Determine the (x, y) coordinate at the center of the cell enclosing the given text.  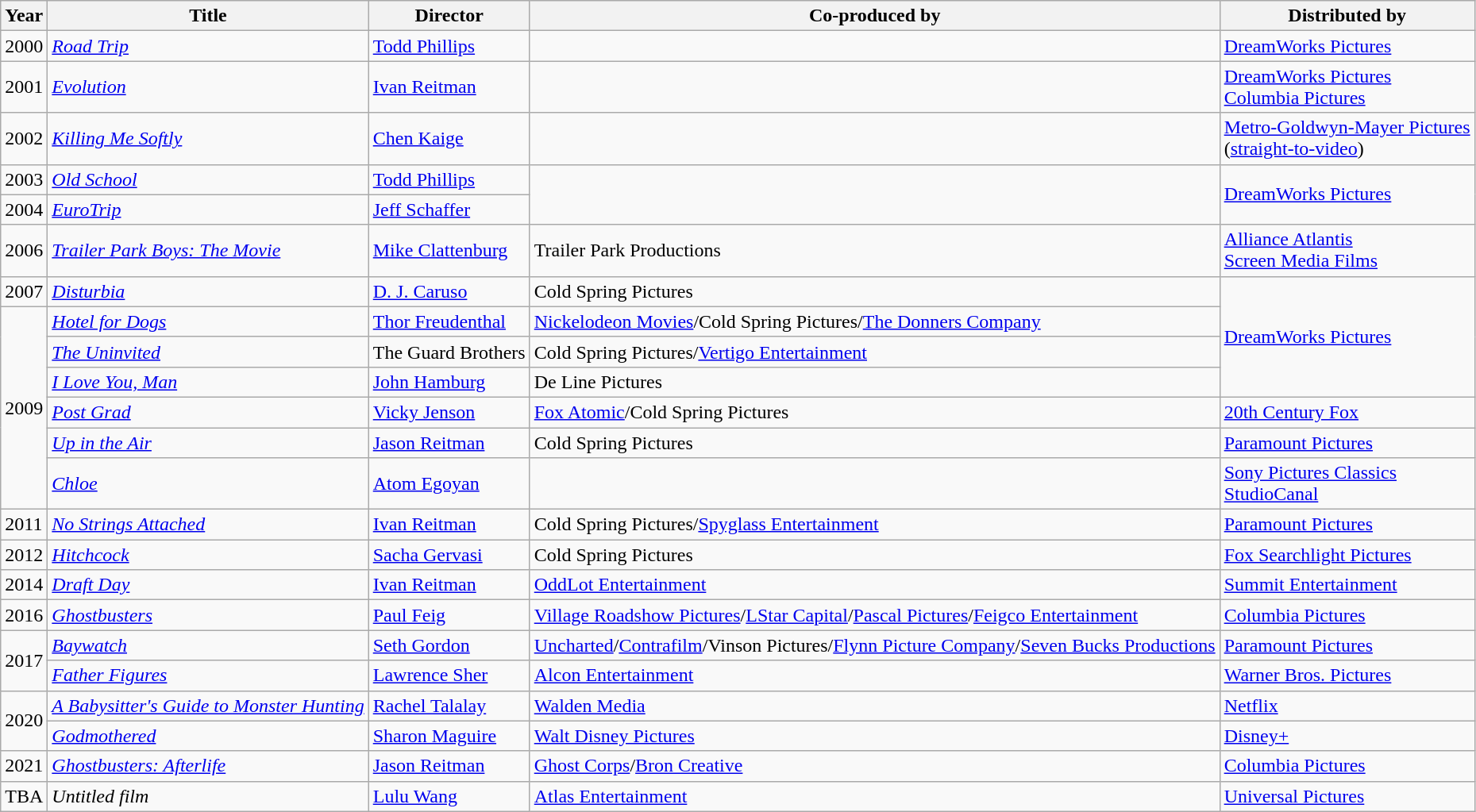
Up in the Air (208, 442)
TBA (24, 796)
No Strings Attached (208, 525)
Paul Feig (449, 615)
Draft Day (208, 585)
Untitled film (208, 796)
John Hamburg (449, 382)
20th Century Fox (1347, 412)
Atlas Entertainment (875, 796)
Post Grad (208, 412)
Netflix (1347, 706)
Summit Entertainment (1347, 585)
Disturbia (208, 291)
Killing Me Softly (208, 138)
The Guard Brothers (449, 352)
Thor Freudenthal (449, 321)
2000 (24, 46)
Nickelodeon Movies/Cold Spring Pictures/The Donners Company (875, 321)
Distributed by (1347, 16)
Trailer Park Productions (875, 251)
Vicky Jenson (449, 412)
Ghostbusters: Afterlife (208, 766)
Walden Media (875, 706)
Sony Pictures ClassicsStudioCanal (1347, 484)
Chen Kaige (449, 138)
D. J. Caruso (449, 291)
Rachel Talalay (449, 706)
DreamWorks PicturesColumbia Pictures (1347, 87)
Godmothered (208, 736)
Fox Searchlight Pictures (1347, 555)
Title (208, 16)
2006 (24, 251)
Ghostbusters (208, 615)
2021 (24, 766)
Road Trip (208, 46)
Jeff Schaffer (449, 210)
The Uninvited (208, 352)
Ghost Corps/Bron Creative (875, 766)
Fox Atomic/Cold Spring Pictures (875, 412)
Seth Gordon (449, 645)
2014 (24, 585)
Universal Pictures (1347, 796)
Evolution (208, 87)
Atom Egoyan (449, 484)
Village Roadshow Pictures/LStar Capital/Pascal Pictures/Feigco Entertainment (875, 615)
Trailer Park Boys: The Movie (208, 251)
Hotel for Dogs (208, 321)
Disney+ (1347, 736)
2007 (24, 291)
2011 (24, 525)
Uncharted/Contrafilm/Vinson Pictures/Flynn Picture Company/Seven Bucks Productions (875, 645)
Lawrence Sher (449, 675)
Alcon Entertainment (875, 675)
Father Figures (208, 675)
EuroTrip (208, 210)
Director (449, 16)
Chloe (208, 484)
OddLot Entertainment (875, 585)
Walt Disney Pictures (875, 736)
2012 (24, 555)
Hitchcock (208, 555)
2001 (24, 87)
2017 (24, 660)
Cold Spring Pictures/Spyglass Entertainment (875, 525)
I Love You, Man (208, 382)
Co-produced by (875, 16)
De Line Pictures (875, 382)
Baywatch (208, 645)
Alliance AtlantisScreen Media Films (1347, 251)
2003 (24, 179)
Sharon Maguire (449, 736)
Warner Bros. Pictures (1347, 675)
Lulu Wang (449, 796)
2002 (24, 138)
2009 (24, 408)
Metro-Goldwyn-Mayer Pictures(straight-to-video) (1347, 138)
Old School (208, 179)
2004 (24, 210)
2016 (24, 615)
Sacha Gervasi (449, 555)
2020 (24, 721)
Mike Clattenburg (449, 251)
A Babysitter's Guide to Monster Hunting (208, 706)
Year (24, 16)
Cold Spring Pictures/Vertigo Entertainment (875, 352)
